Search for the cell housing the specified text and yield its (X, Y) center coordinate. 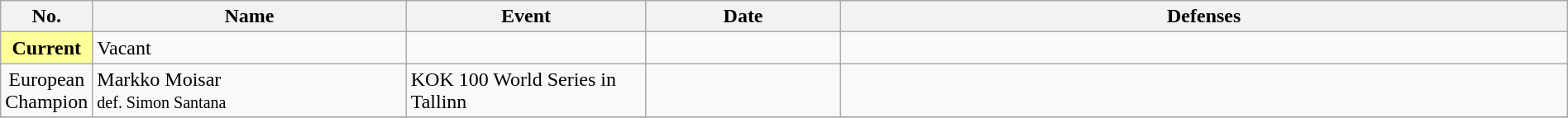
European Champion (46, 91)
Current (46, 48)
Event (526, 17)
Name (250, 17)
Date (743, 17)
Markko Moisar def. Simon Santana (250, 91)
KOK 100 World Series in Tallinn (526, 91)
Defenses (1204, 17)
Vacant (250, 48)
No. (46, 17)
